Detect which cell encompasses the target text, then output its (x, y) center coordinate. 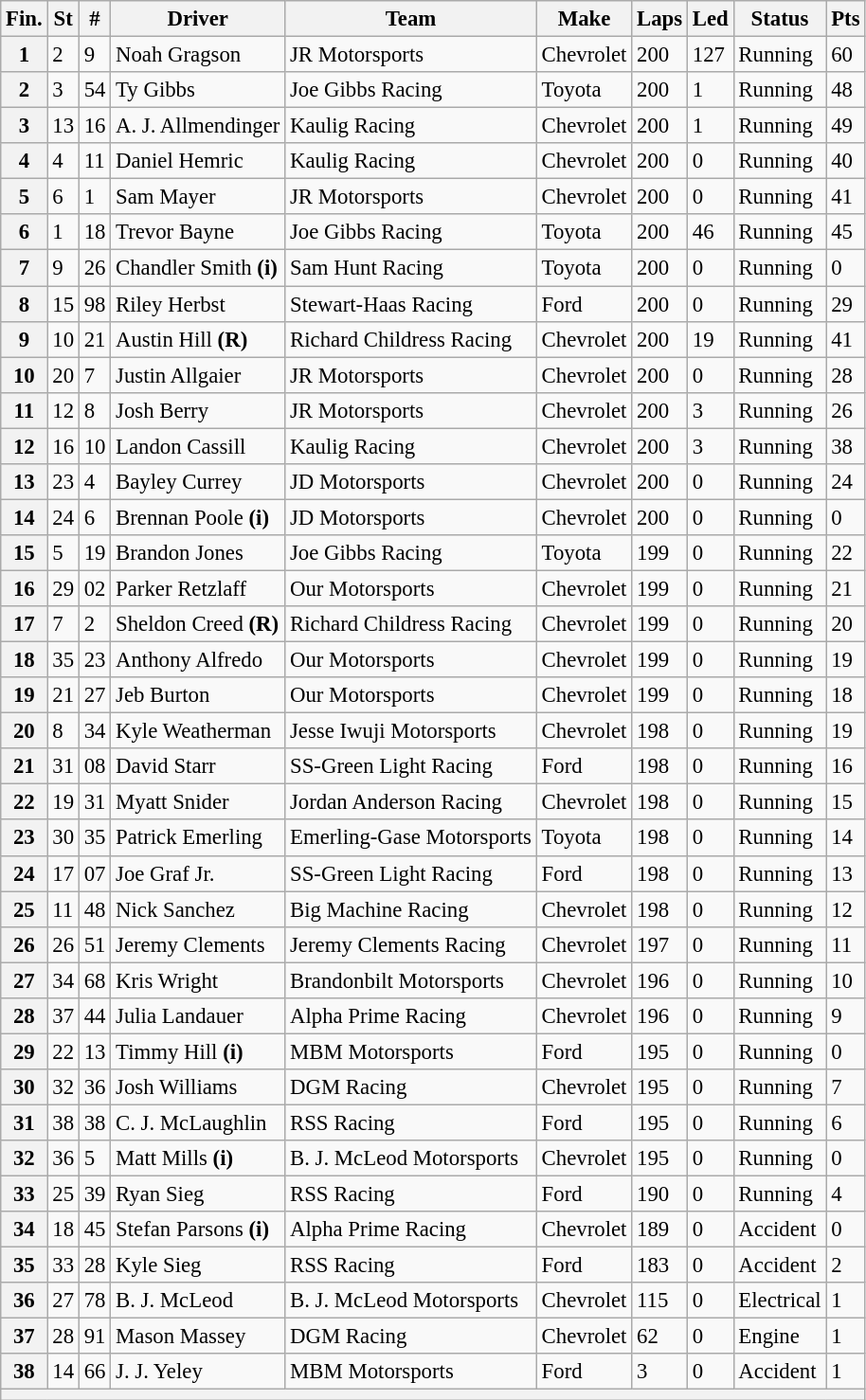
Stefan Parsons (i) (198, 1229)
Brennan Poole (i) (198, 517)
Jesse Iwuji Motorsports (411, 731)
46 (711, 232)
Fin. (25, 19)
78 (95, 1301)
Kris Wright (198, 980)
02 (95, 588)
190 (659, 1194)
Chandler Smith (i) (198, 268)
Jeremy Clements (198, 944)
Josh Williams (198, 1087)
54 (95, 90)
Kyle Weatherman (198, 731)
51 (95, 944)
Joe Graf Jr. (198, 873)
Status (780, 19)
Trevor Bayne (198, 232)
# (95, 19)
Engine (780, 1337)
91 (95, 1337)
07 (95, 873)
Timmy Hill (i) (198, 1051)
Sam Hunt Racing (411, 268)
Mason Massey (198, 1337)
183 (659, 1265)
C. J. McLaughlin (198, 1122)
B. J. McLeod (198, 1301)
Landon Cassill (198, 446)
Pts (845, 19)
Ty Gibbs (198, 90)
Ryan Sieg (198, 1194)
Emerling-Gase Motorsports (411, 838)
189 (659, 1229)
Daniel Hemric (198, 161)
J. J. Yeley (198, 1373)
Julia Landauer (198, 1016)
Electrical (780, 1301)
Kyle Sieg (198, 1265)
Stewart-Haas Racing (411, 304)
Riley Herbst (198, 304)
Justin Allgaier (198, 375)
49 (845, 126)
Patrick Emerling (198, 838)
A. J. Allmendinger (198, 126)
Anthony Alfredo (198, 660)
Bayley Currey (198, 482)
197 (659, 944)
Jeb Burton (198, 695)
Parker Retzlaff (198, 588)
Austin Hill (R) (198, 339)
39 (95, 1194)
Myatt Snider (198, 802)
Big Machine Racing (411, 909)
Nick Sanchez (198, 909)
Sam Mayer (198, 197)
Driver (198, 19)
Jeremy Clements Racing (411, 944)
Brandon Jones (198, 553)
Jordan Anderson Racing (411, 802)
St (63, 19)
115 (659, 1301)
62 (659, 1337)
Sheldon Creed (R) (198, 624)
Led (711, 19)
66 (95, 1373)
Noah Gragson (198, 55)
44 (95, 1016)
127 (711, 55)
Brandonbilt Motorsports (411, 980)
David Starr (198, 766)
40 (845, 161)
08 (95, 766)
60 (845, 55)
Laps (659, 19)
Make (584, 19)
Team (411, 19)
Josh Berry (198, 410)
98 (95, 304)
Matt Mills (i) (198, 1158)
68 (95, 980)
